From the cell containing the given text, extract its center point as (x, y) coordinate. 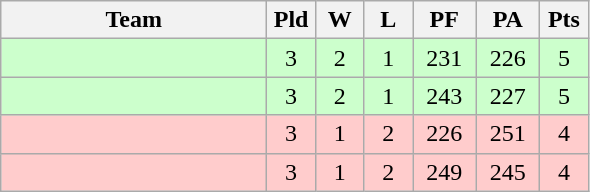
245 (508, 172)
251 (508, 134)
Pts (564, 20)
W (340, 20)
231 (444, 58)
Pld (292, 20)
PF (444, 20)
243 (444, 96)
Team (134, 20)
227 (508, 96)
L (388, 20)
249 (444, 172)
PA (508, 20)
